Pinpoint the cell where the given text exists, returning its (x, y) midpoint coordinate. 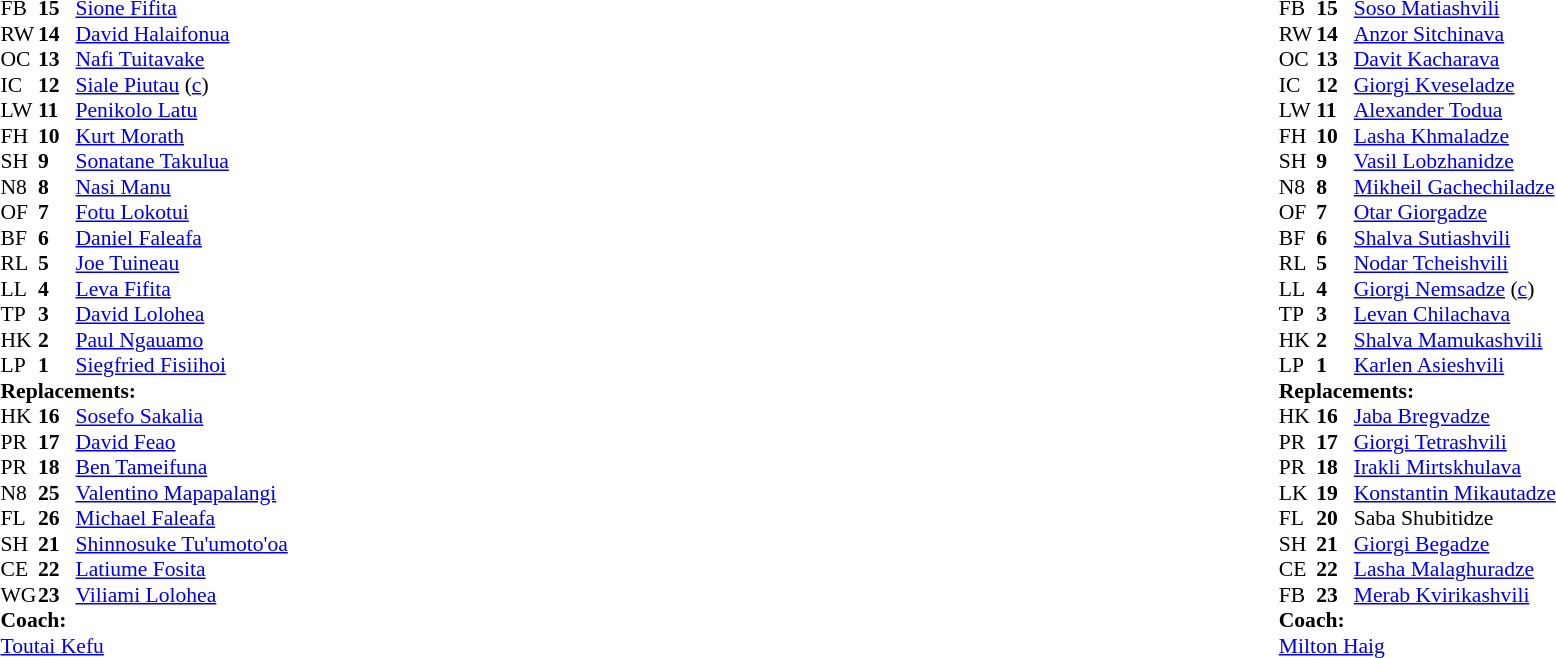
Mikheil Gachechiladze (1455, 187)
Latiume Fosita (182, 569)
Karlen Asieshvili (1455, 365)
Paul Ngauamo (182, 340)
Lasha Malaghuradze (1455, 569)
Nodar Tcheishvili (1455, 263)
Merab Kvirikashvili (1455, 595)
Fotu Lokotui (182, 213)
Irakli Mirtskhulava (1455, 467)
Nafi Tuitavake (182, 59)
Giorgi Begadze (1455, 544)
Davit Kacharava (1455, 59)
David Halaifonua (182, 34)
Nasi Manu (182, 187)
Jaba Bregvadze (1455, 417)
David Lolohea (182, 315)
Sosefo Sakalia (182, 417)
25 (57, 493)
Penikolo Latu (182, 111)
Anzor Sitchinava (1455, 34)
David Feao (182, 442)
Vasil Lobzhanidze (1455, 161)
26 (57, 519)
Kurt Morath (182, 136)
Joe Tuineau (182, 263)
Giorgi Kveseladze (1455, 85)
Lasha Khmaladze (1455, 136)
WG (19, 595)
FB (1298, 595)
Siale Piutau (c) (182, 85)
Ben Tameifuna (182, 467)
Daniel Faleafa (182, 238)
Alexander Todua (1455, 111)
Shalva Sutiashvili (1455, 238)
Shinnosuke Tu'umoto'oa (182, 544)
Siegfried Fisiihoi (182, 365)
Otar Giorgadze (1455, 213)
Shalva Mamukashvili (1455, 340)
Giorgi Nemsadze (c) (1455, 289)
LK (1298, 493)
Giorgi Tetrashvili (1455, 442)
Michael Faleafa (182, 519)
Konstantin Mikautadze (1455, 493)
Viliami Lolohea (182, 595)
Leva Fifita (182, 289)
Levan Chilachava (1455, 315)
20 (1335, 519)
Valentino Mapapalangi (182, 493)
Sonatane Takulua (182, 161)
19 (1335, 493)
Saba Shubitidze (1455, 519)
